Extract the (X, Y) coordinate from the center of the cell holding the provided text.  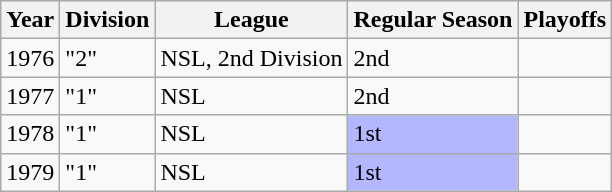
1977 (30, 96)
Division (108, 20)
1979 (30, 172)
1976 (30, 58)
"2" (108, 58)
Regular Season (433, 20)
League (252, 20)
Playoffs (565, 20)
Year (30, 20)
NSL, 2nd Division (252, 58)
1978 (30, 134)
